Return [x, y] of the center of cell containing provided text 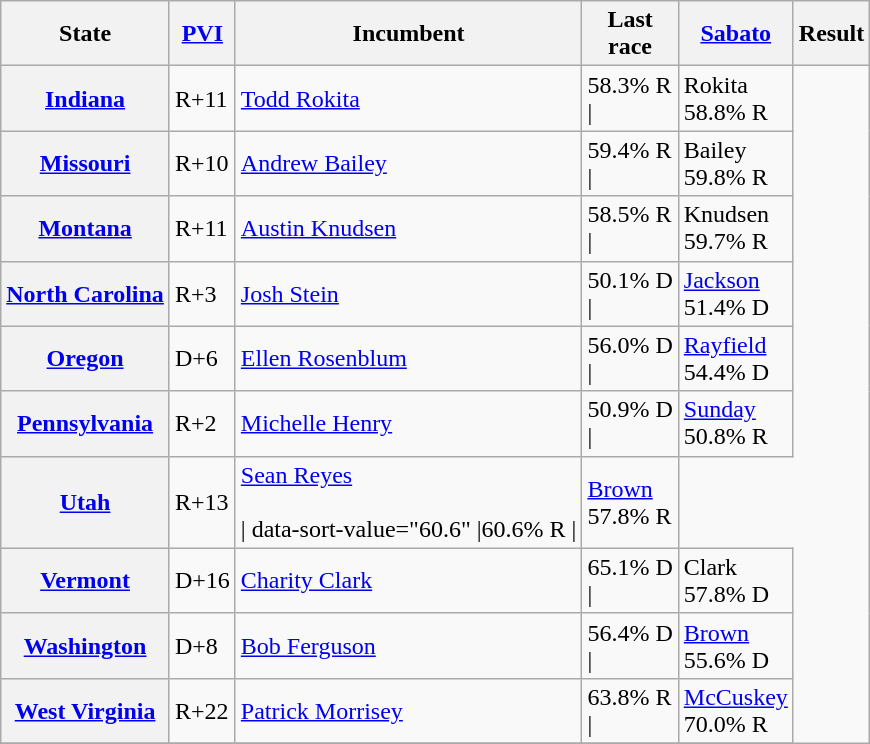
North Carolina [86, 294]
56.0% D| [630, 358]
Jackson51.4% D [736, 294]
Vermont [86, 580]
Michelle Henry [408, 424]
Bob Ferguson [408, 646]
D+16 [202, 580]
Result [831, 34]
McCuskey70.0% R [736, 710]
State [86, 34]
Ellen Rosenblum [408, 358]
Incumbent [408, 34]
Patrick Morrisey [408, 710]
Sean Reyes| data-sort-value="60.6" |60.6% R | [408, 502]
63.8% R| [630, 710]
Oregon [86, 358]
50.9% D| [630, 424]
Indiana [86, 98]
Pennsylvania [86, 424]
Brown55.6% D [736, 646]
Clark57.8% D [736, 580]
Bailey59.8% R [736, 164]
Utah [86, 502]
R+10 [202, 164]
50.1% D| [630, 294]
Andrew Bailey [408, 164]
R+22 [202, 710]
R+3 [202, 294]
Washington [86, 646]
58.5% R| [630, 228]
58.3% R| [630, 98]
Knudsen59.7% R [736, 228]
Rayfield54.4% D [736, 358]
Austin Knudsen [408, 228]
Brown57.8% R [630, 502]
Rokita58.8% R [736, 98]
D+8 [202, 646]
R+13 [202, 502]
Todd Rokita [408, 98]
PVI [202, 34]
65.1% D| [630, 580]
West Virginia [86, 710]
Montana [86, 228]
Sabato [736, 34]
D+6 [202, 358]
59.4% R| [630, 164]
Sunday50.8% R [736, 424]
56.4% D| [630, 646]
Charity Clark [408, 580]
Missouri [86, 164]
Lastrace [630, 34]
R+2 [202, 424]
Josh Stein [408, 294]
